Detect which cell encompasses the target text, then output its [x, y] center coordinate. 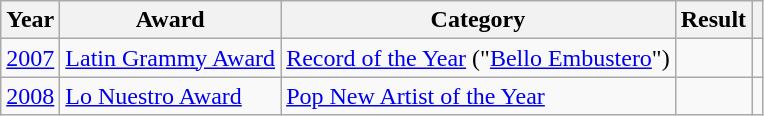
Latin Grammy Award [170, 58]
2007 [30, 58]
Year [30, 20]
2008 [30, 96]
Pop New Artist of the Year [478, 96]
Award [170, 20]
Result [713, 20]
Lo Nuestro Award [170, 96]
Category [478, 20]
Record of the Year ("Bello Embustero") [478, 58]
